For the text-containing cell, return its midpoint in (x, y) coordinate format. 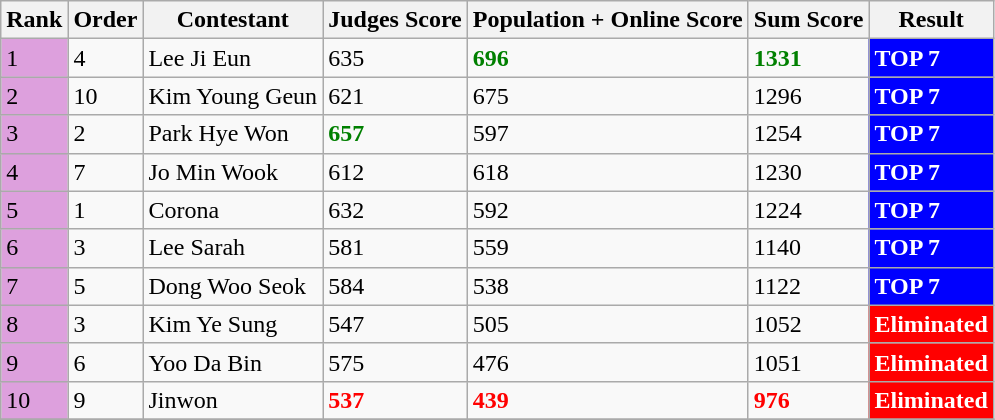
612 (396, 172)
597 (608, 134)
Kim Ye Sung (233, 324)
675 (608, 96)
1051 (808, 362)
Population + Online Score (608, 20)
537 (396, 400)
657 (396, 134)
635 (396, 58)
Contestant (233, 20)
Corona (233, 210)
Sum Score (808, 20)
Lee Ji Eun (233, 58)
621 (396, 96)
505 (608, 324)
Yoo Da Bin (233, 362)
538 (608, 286)
Judges Score (396, 20)
Order (106, 20)
1140 (808, 248)
584 (396, 286)
Park Hye Won (233, 134)
1230 (808, 172)
618 (608, 172)
581 (396, 248)
1296 (808, 96)
Jinwon (233, 400)
575 (396, 362)
1331 (808, 58)
Lee Sarah (233, 248)
632 (396, 210)
559 (608, 248)
1254 (808, 134)
Kim Young Geun (233, 96)
592 (608, 210)
Dong Woo Seok (233, 286)
1052 (808, 324)
Result (931, 20)
1224 (808, 210)
976 (808, 400)
696 (608, 58)
476 (608, 362)
Rank (34, 20)
8 (34, 324)
439 (608, 400)
1122 (808, 286)
Jo Min Wook (233, 172)
547 (396, 324)
